Output the (x, y) coordinate of the center of the cell containing the given text.  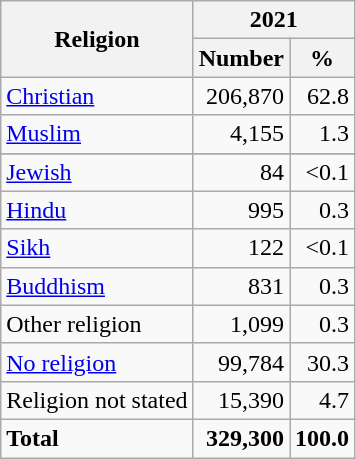
329,300 (241, 438)
Religion (97, 39)
1.3 (322, 134)
995 (241, 210)
62.8 (322, 96)
4.7 (322, 400)
1,099 (241, 324)
Buddhism (97, 286)
Hindu (97, 210)
206,870 (241, 96)
Religion not stated (97, 400)
122 (241, 248)
2021 (274, 20)
84 (241, 172)
99,784 (241, 362)
No religion (97, 362)
Jewish (97, 172)
Christian (97, 96)
Other religion (97, 324)
30.3 (322, 362)
Number (241, 58)
Sikh (97, 248)
15,390 (241, 400)
831 (241, 286)
Total (97, 438)
4,155 (241, 134)
100.0 (322, 438)
% (322, 58)
Muslim (97, 134)
